Extract the [X, Y] coordinate from the center of the cell holding the provided text.  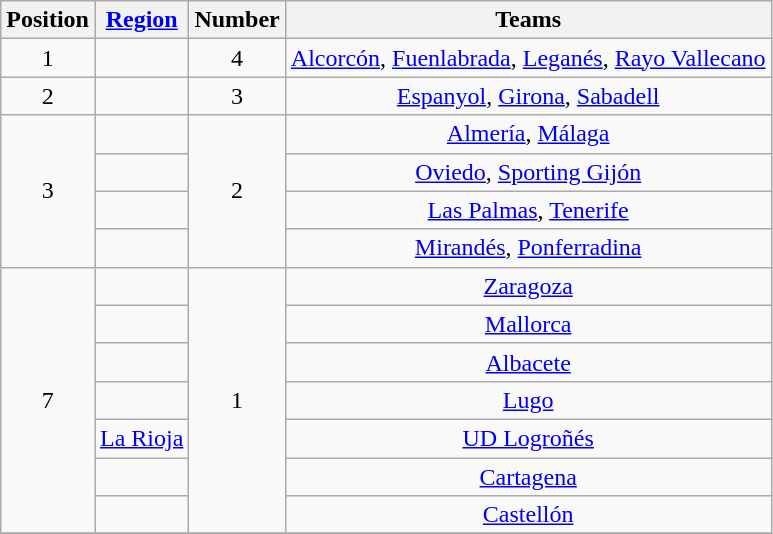
Alcorcón, Fuenlabrada, Leganés, Rayo Vallecano [528, 58]
Position [48, 20]
Las Palmas, Tenerife [528, 210]
Castellón [528, 515]
Almería, Málaga [528, 134]
Albacete [528, 362]
Number [237, 20]
UD Logroñés [528, 438]
Teams [528, 20]
Mirandés, Ponferradina [528, 248]
Oviedo, Sporting Gijón [528, 172]
Lugo [528, 400]
Zaragoza [528, 286]
7 [48, 400]
Espanyol, Girona, Sabadell [528, 96]
La Rioja [141, 438]
4 [237, 58]
Region [141, 20]
Mallorca [528, 324]
Cartagena [528, 477]
